Identify which cell holds the provided text, then report its [x, y] central coordinate. 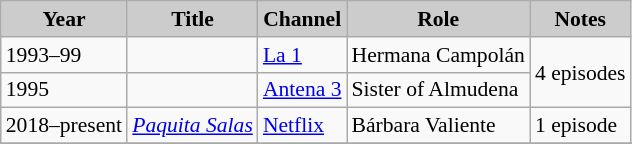
1 episode [580, 126]
4 episodes [580, 72]
Hermana Campolán [438, 55]
Channel [302, 19]
Sister of Almudena [438, 90]
Role [438, 19]
La 1 [302, 55]
Notes [580, 19]
Bárbara Valiente [438, 126]
1993–99 [64, 55]
Title [192, 19]
2018–present [64, 126]
1995 [64, 90]
Year [64, 19]
Paquita Salas [192, 126]
Antena 3 [302, 90]
Netflix [302, 126]
